Capture the cell that displays the provided text and extract its [x, y] central coordinate. 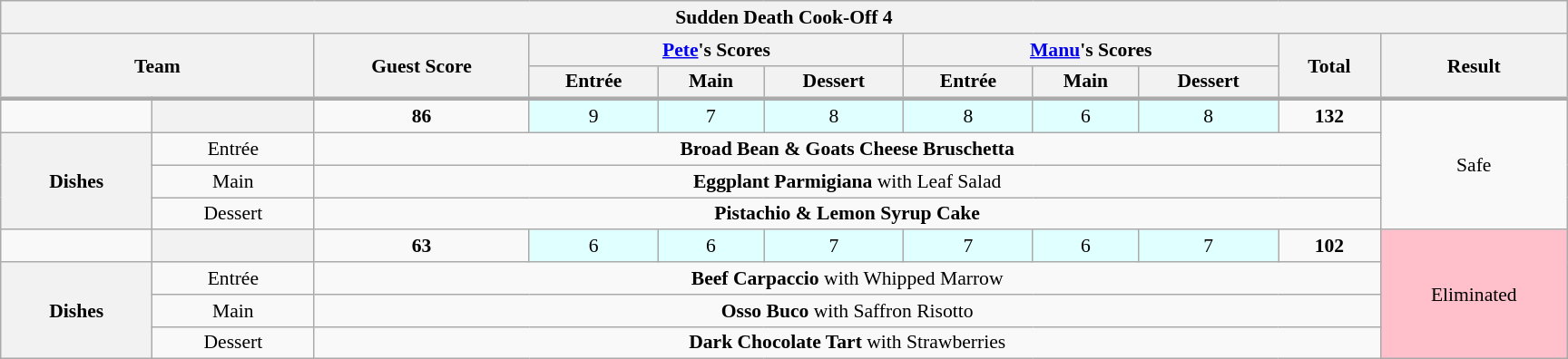
Guest Score [421, 67]
Safe [1474, 165]
102 [1330, 247]
Broad Bean & Goats Cheese Bruschetta [848, 150]
Osso Buco with Saffron Risotto [848, 311]
63 [421, 247]
Eggplant Parmigiana with Leaf Salad [848, 181]
86 [421, 116]
Manu's Scores [1091, 50]
9 [593, 116]
Result [1474, 67]
Pete's Scores [717, 50]
Dark Chocolate Tart with Strawberries [848, 343]
Team [158, 67]
132 [1330, 116]
Pistachio & Lemon Syrup Cake [848, 214]
Sudden Death Cook-Off 4 [784, 17]
Total [1330, 67]
Eliminated [1474, 295]
Beef Carpaccio with Whipped Marrow [848, 278]
